Extract the [x, y] coordinate from the center of the cell holding the provided text.  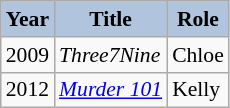
Three7Nine [110, 55]
Role [198, 19]
Year [28, 19]
Kelly [198, 90]
Murder 101 [110, 90]
2009 [28, 55]
Chloe [198, 55]
2012 [28, 90]
Title [110, 19]
